Return the (X, Y) coordinate for the center point of the cell that contains the specified text.  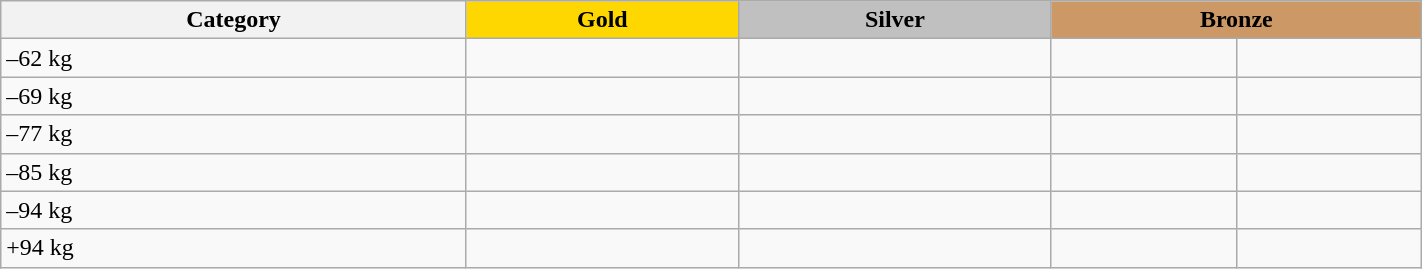
–69 kg (234, 96)
–85 kg (234, 172)
Category (234, 20)
–94 kg (234, 210)
+94 kg (234, 248)
–77 kg (234, 134)
Silver (894, 20)
–62 kg (234, 58)
Bronze (1236, 20)
Gold (602, 20)
